Identify which cell holds the provided text, then report its (x, y) central coordinate. 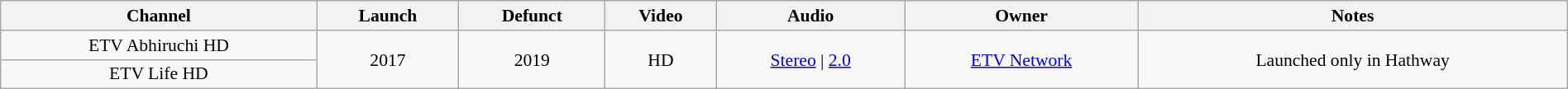
ETV Life HD (159, 74)
Launch (388, 16)
ETV Abhiruchi HD (159, 45)
Notes (1353, 16)
Defunct (533, 16)
Video (661, 16)
Launched only in Hathway (1353, 59)
Owner (1021, 16)
Audio (810, 16)
Stereo | 2.0 (810, 59)
ETV Network (1021, 59)
2019 (533, 59)
2017 (388, 59)
Channel (159, 16)
HD (661, 59)
